Capture the cell that displays the provided text and extract its (X, Y) central coordinate. 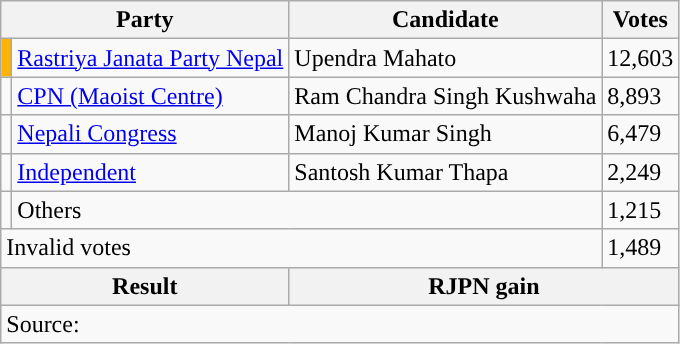
8,893 (640, 96)
Santosh Kumar Thapa (446, 172)
Candidate (446, 20)
6,479 (640, 134)
12,603 (640, 58)
RJPN gain (484, 286)
Others (307, 210)
1,489 (640, 248)
Upendra Mahato (446, 58)
Independent (150, 172)
Party (145, 20)
Result (145, 286)
Invalid votes (302, 248)
Nepali Congress (150, 134)
Ram Chandra Singh Kushwaha (446, 96)
Source: (340, 324)
1,215 (640, 210)
2,249 (640, 172)
Manoj Kumar Singh (446, 134)
Rastriya Janata Party Nepal (150, 58)
CPN (Maoist Centre) (150, 96)
Votes (640, 20)
